For the text-containing cell, return its midpoint in (x, y) coordinate format. 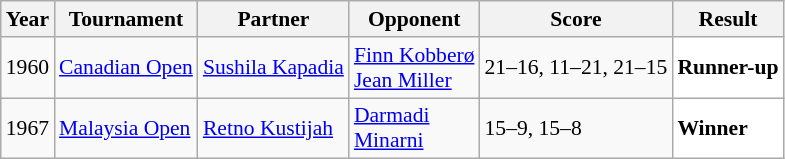
Retno Kustijah (274, 128)
Malaysia Open (126, 128)
Tournament (126, 19)
Finn Kobberø Jean Miller (414, 68)
Winner (728, 128)
Runner-up (728, 68)
21–16, 11–21, 21–15 (576, 68)
15–9, 15–8 (576, 128)
Sushila Kapadia (274, 68)
Result (728, 19)
1960 (28, 68)
Partner (274, 19)
Year (28, 19)
Canadian Open (126, 68)
Opponent (414, 19)
Darmadi Minarni (414, 128)
1967 (28, 128)
Score (576, 19)
